Search for the cell housing the specified text and yield its [x, y] center coordinate. 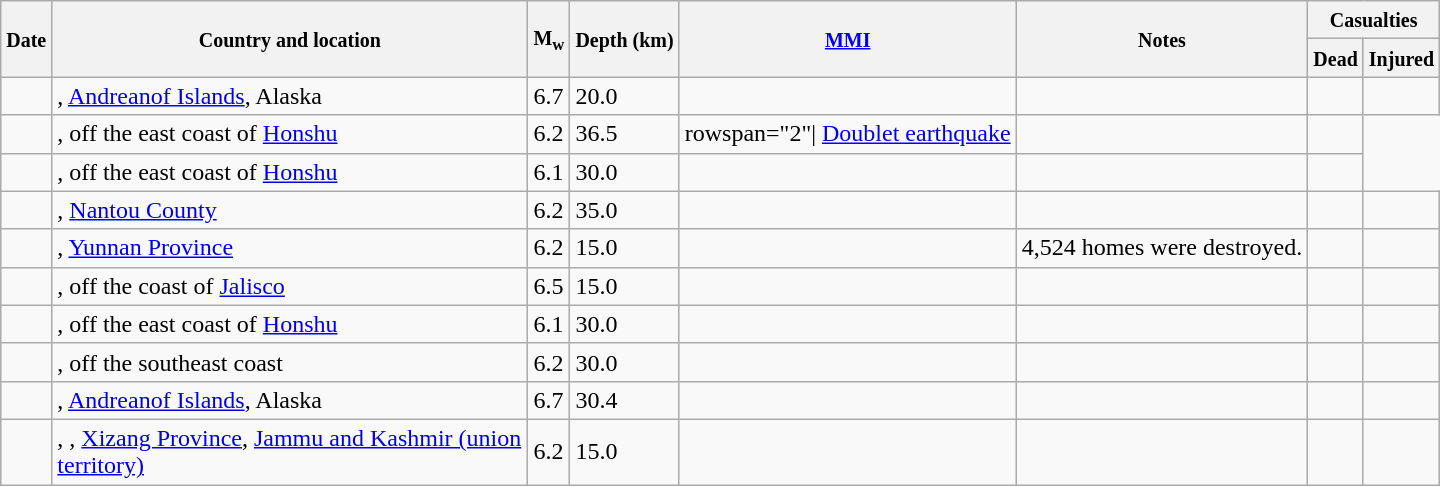
Country and location [290, 39]
, off the coast of Jalisco [290, 286]
36.5 [624, 134]
Notes [1162, 39]
Casualties [1374, 20]
MMI [848, 39]
, Yunnan Province [290, 248]
Dead [1336, 58]
Mw [549, 39]
30.4 [624, 400]
Depth (km) [624, 39]
, off the southeast coast [290, 362]
6.5 [549, 286]
20.0 [624, 96]
rowspan="2"| Doublet earthquake [848, 134]
Injured [1401, 58]
, , Xizang Province, Jammu and Kashmir (union territory) [290, 452]
, Nantou County [290, 210]
Date [26, 39]
35.0 [624, 210]
4,524 homes were destroyed. [1162, 248]
